Determine the [X, Y] coordinate at the center of the cell enclosing the given text.  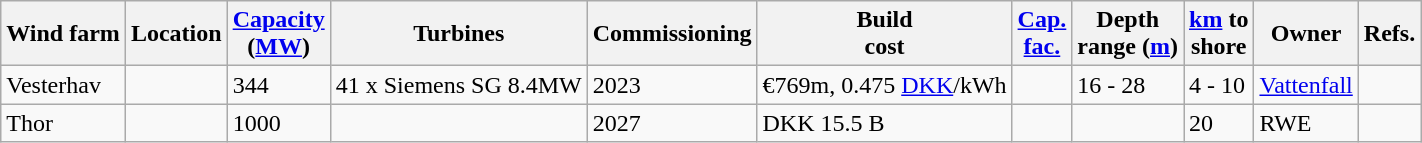
Vesterhav [64, 85]
Location [176, 34]
Wind farm [64, 34]
41 x Siemens SG 8.4MW [458, 85]
km toshore [1219, 34]
DKK 15.5 B [884, 123]
Buildcost [884, 34]
Owner [1306, 34]
Capacity (MW) [278, 34]
Refs. [1389, 34]
16 - 28 [1128, 85]
344 [278, 85]
RWE [1306, 123]
Turbines [458, 34]
2027 [672, 123]
1000 [278, 123]
4 - 10 [1219, 85]
€769m, 0.475 DKK/kWh [884, 85]
Thor [64, 123]
Cap.fac. [1042, 34]
2023 [672, 85]
Vattenfall [1306, 85]
Commissioning [672, 34]
20 [1219, 123]
Depthrange (m) [1128, 34]
